Find where the given text appears and provide that cell's center as (x, y) coordinate. 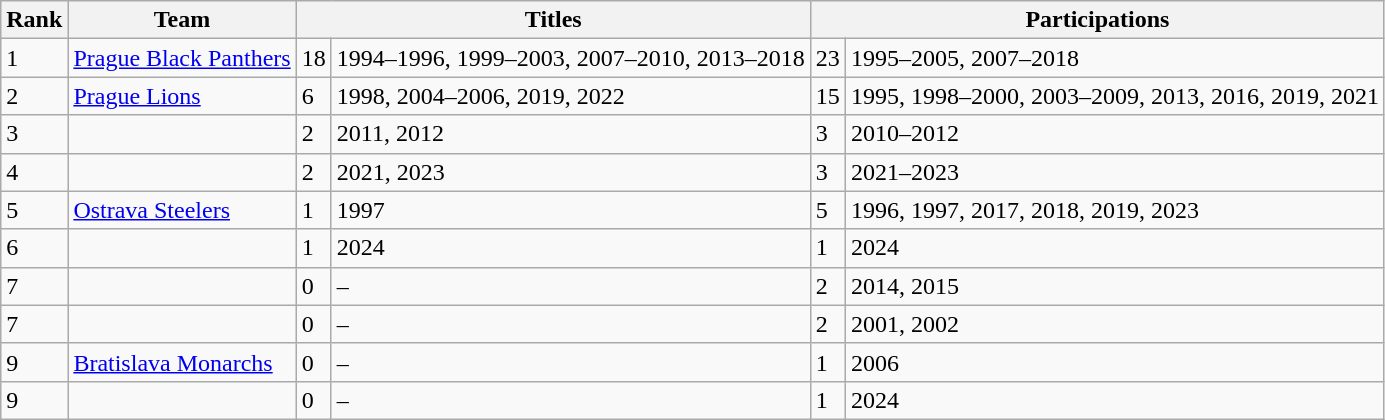
Prague Lions (182, 96)
Titles (553, 20)
1997 (570, 210)
2021, 2023 (570, 172)
2021–2023 (1114, 172)
18 (314, 58)
1995–2005, 2007–2018 (1114, 58)
Bratislava Monarchs (182, 362)
2001, 2002 (1114, 324)
4 (34, 172)
2011, 2012 (570, 134)
Team (182, 20)
Ostrava Steelers (182, 210)
Participations (1097, 20)
1996, 1997, 2017, 2018, 2019, 2023 (1114, 210)
15 (828, 96)
1995, 1998–2000, 2003–2009, 2013, 2016, 2019, 2021 (1114, 96)
1994–1996, 1999–2003, 2007–2010, 2013–2018 (570, 58)
2006 (1114, 362)
2014, 2015 (1114, 286)
2010–2012 (1114, 134)
23 (828, 58)
Prague Black Panthers (182, 58)
Rank (34, 20)
1998, 2004–2006, 2019, 2022 (570, 96)
